Output the [x, y] coordinate of the center of the cell containing the given text.  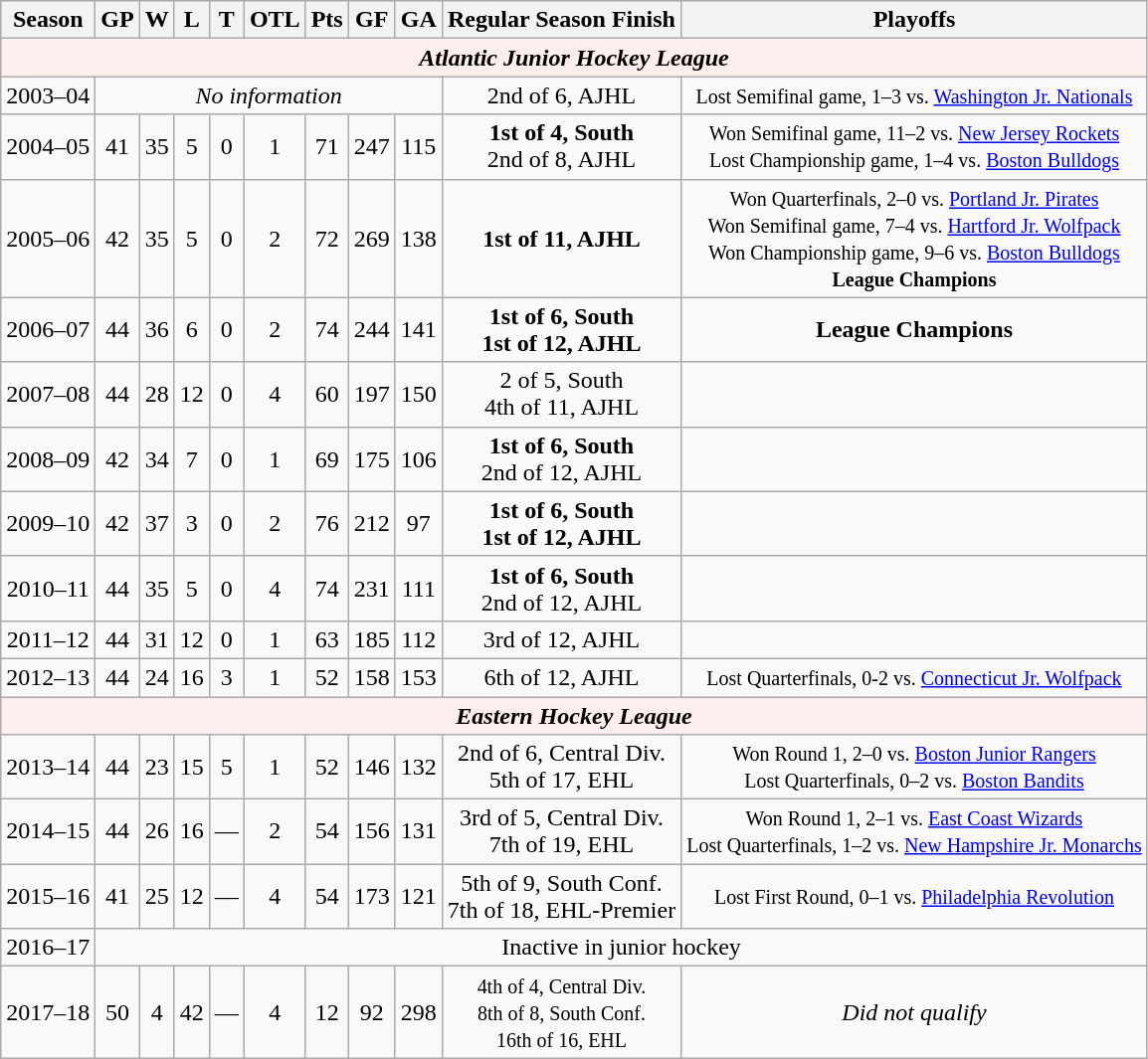
247 [372, 147]
Pts [326, 20]
269 [372, 239]
26 [157, 831]
76 [326, 523]
5th of 9, South Conf.7th of 18, EHL-Premier [561, 897]
150 [418, 394]
L [191, 20]
131 [418, 831]
298 [418, 1012]
2nd of 6, Central Div.5th of 17, EHL [561, 768]
141 [418, 330]
212 [372, 523]
23 [157, 768]
Won Round 1, 2–1 vs. East Coast WizardsLost Quarterfinals, 1–2 vs. New Hampshire Jr. Monarchs [915, 831]
2005–06 [48, 239]
24 [157, 677]
28 [157, 394]
6th of 12, AJHL [561, 677]
Atlantic Junior Hockey League [575, 58]
158 [372, 677]
2003–04 [48, 95]
3rd of 5, Central Div.7th of 19, EHL [561, 831]
Eastern Hockey League [575, 715]
2010–11 [48, 589]
185 [372, 639]
2008–09 [48, 459]
34 [157, 459]
156 [372, 831]
2 of 5, South4th of 11, AJHL [561, 394]
Lost First Round, 0–1 vs. Philadelphia Revolution [915, 897]
25 [157, 897]
Lost Quarterfinals, 0-2 vs. Connecticut Jr. Wolfpack [915, 677]
2016–17 [48, 948]
2006–07 [48, 330]
Did not qualify [915, 1012]
Lost Semifinal game, 1–3 vs. Washington Jr. Nationals [915, 95]
2009–10 [48, 523]
37 [157, 523]
Won Semifinal game, 11–2 vs. New Jersey RocketsLost Championship game, 1–4 vs. Boston Bulldogs [915, 147]
173 [372, 897]
146 [372, 768]
2nd of 6, AJHL [561, 95]
69 [326, 459]
153 [418, 677]
72 [326, 239]
Won Round 1, 2–0 vs. Boston Junior RangersLost Quarterfinals, 0–2 vs. Boston Bandits [915, 768]
138 [418, 239]
2004–05 [48, 147]
GP [117, 20]
3rd of 12, AJHL [561, 639]
2017–18 [48, 1012]
Playoffs [915, 20]
2011–12 [48, 639]
No information [269, 95]
115 [418, 147]
4th of 4, Central Div.8th of 8, South Conf.16th of 16, EHL [561, 1012]
2014–15 [48, 831]
Inactive in junior hockey [621, 948]
132 [418, 768]
175 [372, 459]
League Champions [915, 330]
6 [191, 330]
112 [418, 639]
106 [418, 459]
2012–13 [48, 677]
GA [418, 20]
92 [372, 1012]
60 [326, 394]
2015–16 [48, 897]
1st of 4, South2nd of 8, AJHL [561, 147]
T [227, 20]
197 [372, 394]
Season [48, 20]
W [157, 20]
36 [157, 330]
31 [157, 639]
Regular Season Finish [561, 20]
15 [191, 768]
63 [326, 639]
71 [326, 147]
GF [372, 20]
2007–08 [48, 394]
7 [191, 459]
1st of 11, AJHL [561, 239]
OTL [275, 20]
231 [372, 589]
244 [372, 330]
50 [117, 1012]
2013–14 [48, 768]
97 [418, 523]
111 [418, 589]
121 [418, 897]
